Pinpoint the cell where the given text exists, returning its (X, Y) midpoint coordinate. 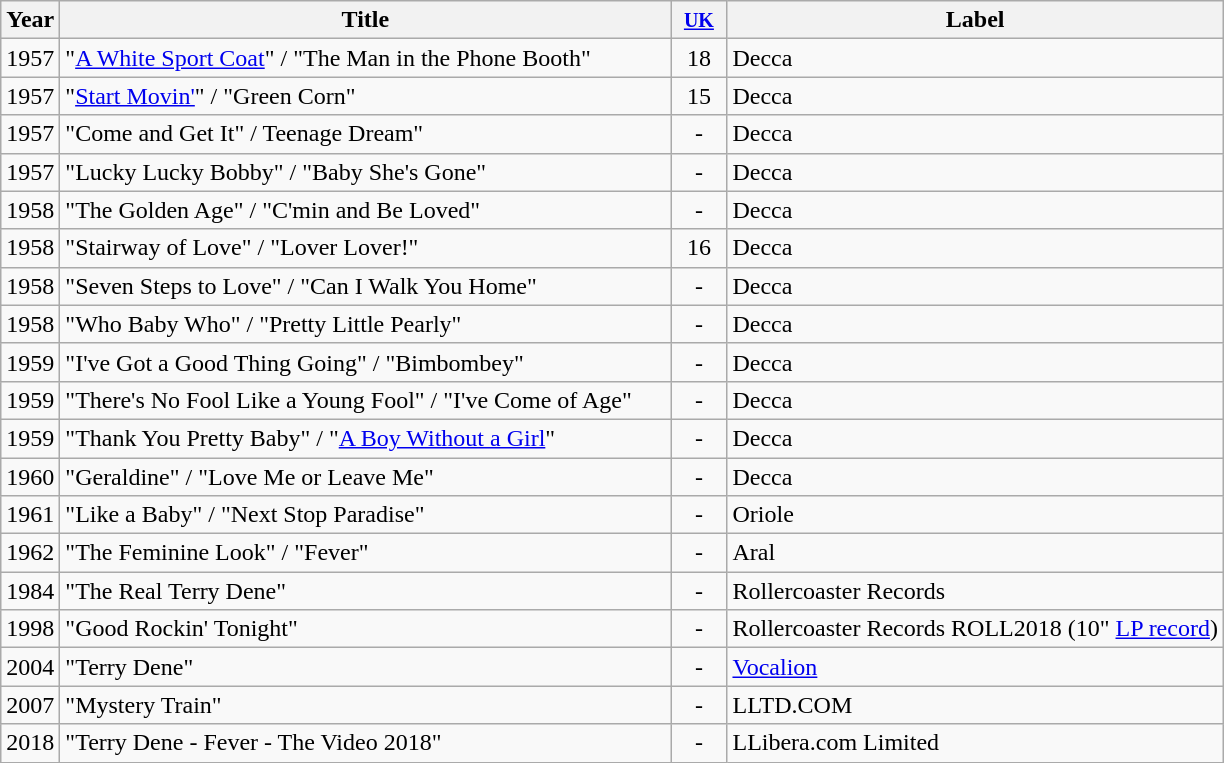
Rollercoaster Records ROLL2018 (10" LP record) (975, 629)
"Like a Baby" / "Next Stop Paradise" (366, 515)
Year (30, 20)
Aral (975, 553)
Label (975, 20)
16 (699, 248)
"There's No Fool Like a Young Fool" / "I've Come of Age" (366, 400)
"A White Sport Coat" / "The Man in the Phone Booth" (366, 58)
2018 (30, 743)
UK (699, 20)
"I've Got a Good Thing Going" / "Bimbombey" (366, 362)
"Seven Steps to Love" / "Can I Walk You Home" (366, 286)
15 (699, 96)
Title (366, 20)
Vocalion (975, 667)
18 (699, 58)
"Start Movin'" / "Green Corn" (366, 96)
1960 (30, 477)
LLibera.com Limited (975, 743)
"Thank You Pretty Baby" / "A Boy Without a Girl" (366, 438)
Oriole (975, 515)
2007 (30, 705)
"Come and Get It" / Teenage Dream" (366, 134)
Rollercoaster Records (975, 591)
"Who Baby Who" / "Pretty Little Pearly" (366, 324)
1998 (30, 629)
"Stairway of Love" / "Lover Lover!" (366, 248)
"The Real Terry Dene" (366, 591)
1962 (30, 553)
2004 (30, 667)
"Geraldine" / "Love Me or Leave Me" (366, 477)
"Terry Dene" (366, 667)
"The Golden Age" / "C'min and Be Loved" (366, 210)
"Good Rockin' Tonight" (366, 629)
"Lucky Lucky Bobby" / "Baby She's Gone" (366, 172)
LLTD.COM (975, 705)
1961 (30, 515)
"The Feminine Look" / "Fever" (366, 553)
"Terry Dene - Fever - The Video 2018" (366, 743)
1984 (30, 591)
"Mystery Train" (366, 705)
